Extract the [x, y] coordinate from the center of the cell holding the provided text.  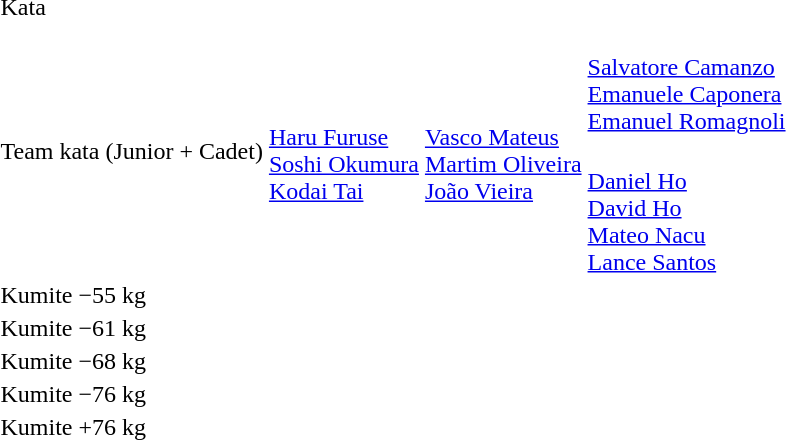
Vasco MateusMartim OliveiraJoão Vieira [503, 151]
Haru FuruseSoshi OkumuraKodai Tai [344, 151]
